Scan for the cell matching the given text and deliver its [X, Y] coordinate at center. 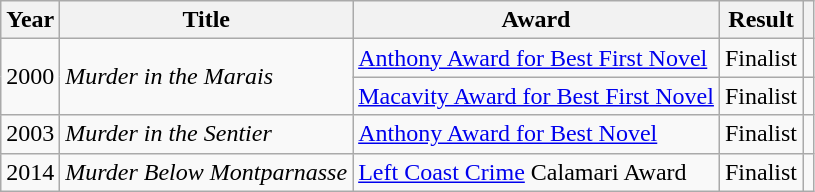
Award [536, 20]
Left Coast Crime Calamari Award [536, 172]
Anthony Award for Best Novel [536, 134]
2000 [30, 77]
Macavity Award for Best First Novel [536, 96]
Murder Below Montparnasse [206, 172]
Year [30, 20]
Result [760, 20]
2014 [30, 172]
Title [206, 20]
Murder in the Marais [206, 77]
Anthony Award for Best First Novel [536, 58]
2003 [30, 134]
Murder in the Sentier [206, 134]
